Determine the [x, y] coordinate at the center of the cell enclosing the given text.  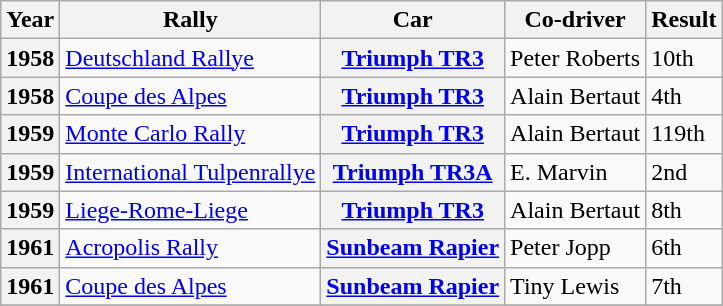
E. Marvin [576, 172]
7th [684, 286]
8th [684, 210]
Deutschland Rallye [190, 58]
2nd [684, 172]
Monte Carlo Rally [190, 134]
10th [684, 58]
Liege-Rome-Liege [190, 210]
Tiny Lewis [576, 286]
Year [30, 20]
Co-driver [576, 20]
4th [684, 96]
Peter Jopp [576, 248]
Car [413, 20]
International Tulpenrallye [190, 172]
6th [684, 248]
Rally [190, 20]
Result [684, 20]
119th [684, 134]
Peter Roberts [576, 58]
Acropolis Rally [190, 248]
Triumph TR3A [413, 172]
